Identify which cell holds the provided text, then report its (x, y) central coordinate. 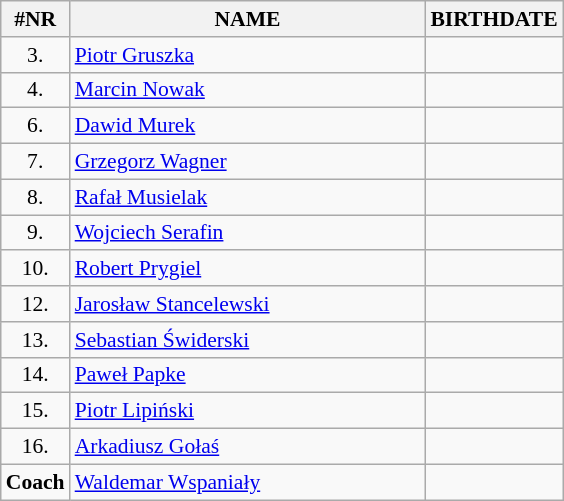
Piotr Lipiński (248, 411)
Marcin Nowak (248, 90)
Dawid Murek (248, 126)
Waldemar Wspaniały (248, 482)
16. (36, 447)
Robert Prygiel (248, 269)
14. (36, 375)
Piotr Gruszka (248, 55)
Jarosław Stancelewski (248, 304)
12. (36, 304)
#NR (36, 19)
8. (36, 197)
7. (36, 162)
Coach (36, 482)
Wojciech Serafin (248, 233)
4. (36, 90)
NAME (248, 19)
10. (36, 269)
Rafał Musielak (248, 197)
Grzegorz Wagner (248, 162)
3. (36, 55)
6. (36, 126)
Sebastian Świderski (248, 340)
15. (36, 411)
BIRTHDATE (494, 19)
Paweł Papke (248, 375)
13. (36, 340)
Arkadiusz Gołaś (248, 447)
9. (36, 233)
